Output the (x, y) coordinate of the center of the cell containing the given text.  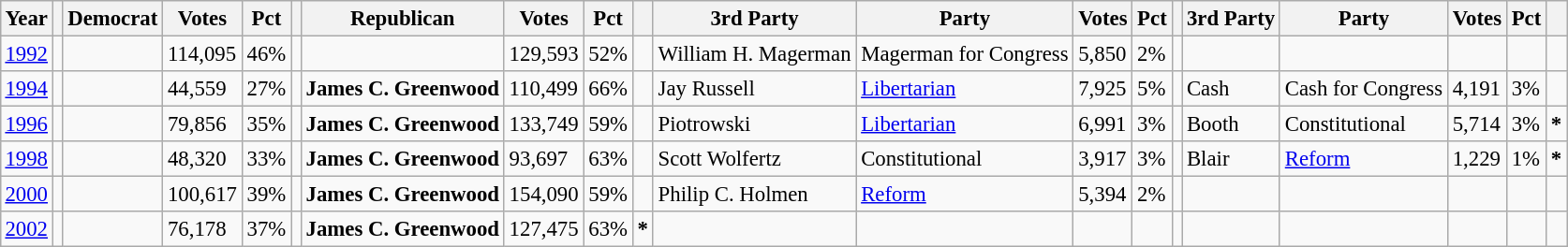
Cash (1231, 89)
114,095 (202, 53)
1% (1526, 159)
100,617 (202, 195)
76,178 (202, 229)
Magerman for Congress (965, 53)
Blair (1231, 159)
110,499 (543, 89)
37% (266, 229)
2000 (26, 195)
27% (266, 89)
39% (266, 195)
Scott Wolfertz (755, 159)
Year (26, 19)
133,749 (543, 124)
2002 (26, 229)
5,850 (1103, 53)
Philip C. Holmen (755, 195)
1998 (26, 159)
35% (266, 124)
Booth (1231, 124)
79,856 (202, 124)
48,320 (202, 159)
Piotrowski (755, 124)
William H. Magerman (755, 53)
5% (1152, 89)
1996 (26, 124)
154,090 (543, 195)
6,991 (1103, 124)
33% (266, 159)
1992 (26, 53)
52% (608, 53)
1,229 (1476, 159)
66% (608, 89)
Republican (403, 19)
Jay Russell (755, 89)
5,394 (1103, 195)
127,475 (543, 229)
5,714 (1476, 124)
1994 (26, 89)
3,917 (1103, 159)
4,191 (1476, 89)
Cash for Congress (1364, 89)
46% (266, 53)
93,697 (543, 159)
Democrat (112, 19)
129,593 (543, 53)
44,559 (202, 89)
7,925 (1103, 89)
